Output the [x, y] coordinate of the center of the cell containing the given text.  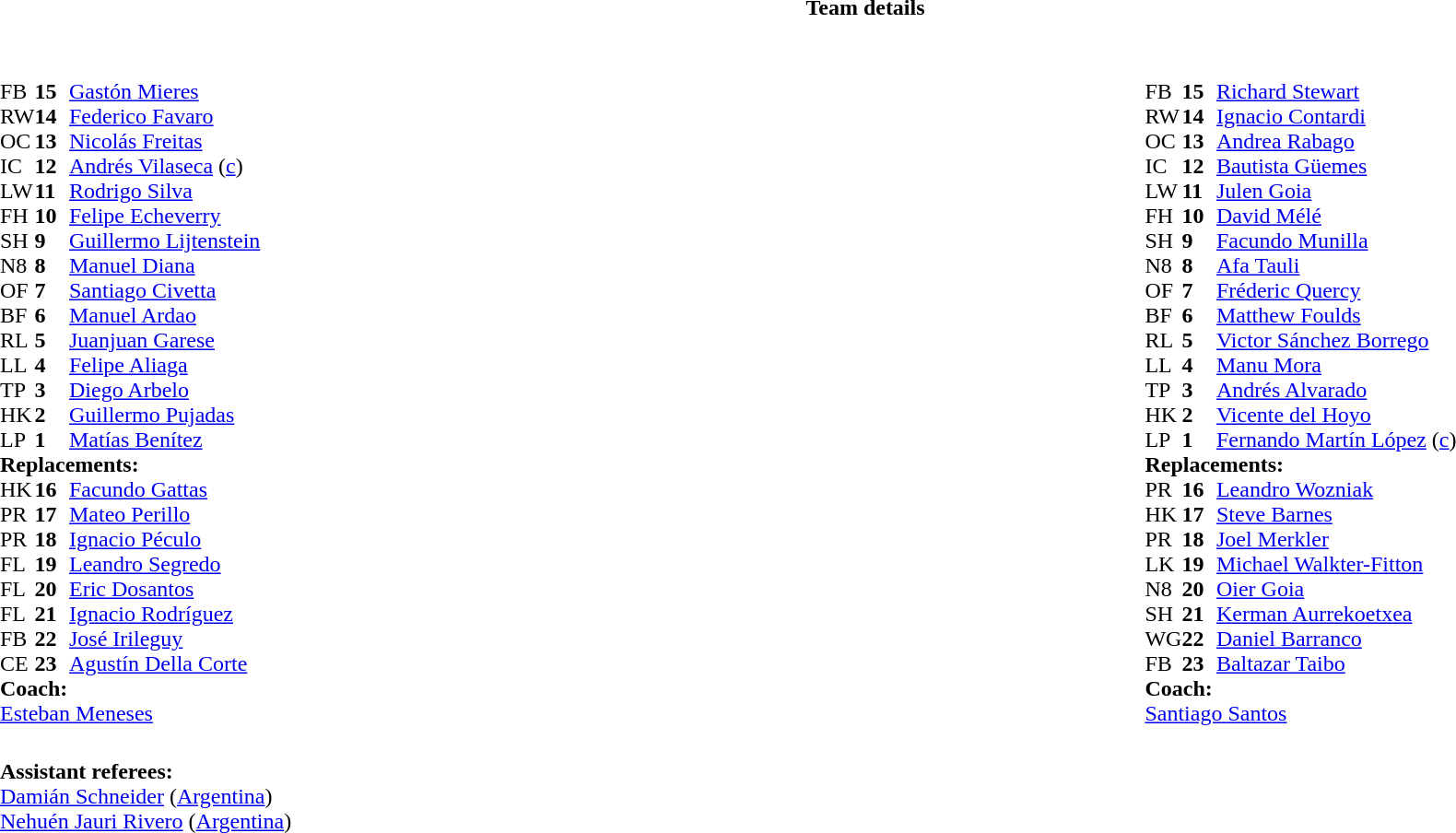
LK [1163, 564]
Facundo Gattas [164, 490]
Andrés Vilaseca (c) [164, 166]
Guillermo Lijtenstein [164, 241]
Santiago Santos [1300, 713]
Federico Favaro [164, 116]
Guillermo Pujadas [164, 415]
Nicolás Freitas [164, 142]
Felipe Aliaga [164, 365]
CE [18, 663]
Diego Arbelo [164, 391]
Manuel Diana [164, 265]
Felipe Echeverry [164, 216]
Matías Benítez [164, 440]
Agustín Della Corte [164, 663]
WG [1163, 639]
Esteban Meneses [130, 713]
Ignacio Péculo [164, 540]
Leandro Segredo [164, 564]
Juanjuan Garese [164, 341]
Santiago Civetta [164, 291]
Manuel Ardao [164, 315]
Ignacio Rodríguez [164, 614]
Mateo Perillo [164, 514]
Gastón Mieres [164, 92]
Eric Dosantos [164, 590]
José Irileguy [164, 639]
Rodrigo Silva [164, 192]
